Find where the given text appears and provide that cell's center as (X, Y) coordinate. 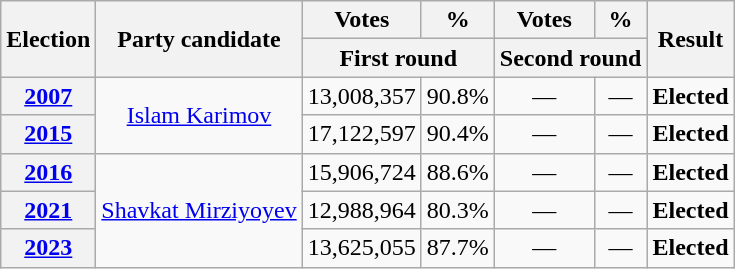
13,008,357 (362, 96)
Second round (570, 58)
87.7% (458, 248)
2023 (48, 248)
2015 (48, 134)
Shavkat Mirziyoyev (199, 210)
88.6% (458, 172)
2016 (48, 172)
Islam Karimov (199, 115)
Result (690, 39)
2021 (48, 210)
Party candidate (199, 39)
Election (48, 39)
12,988,964 (362, 210)
90.4% (458, 134)
17,122,597 (362, 134)
First round (398, 58)
90.8% (458, 96)
80.3% (458, 210)
2007 (48, 96)
13,625,055 (362, 248)
15,906,724 (362, 172)
